Pinpoint the cell where the given text exists, returning its (x, y) midpoint coordinate. 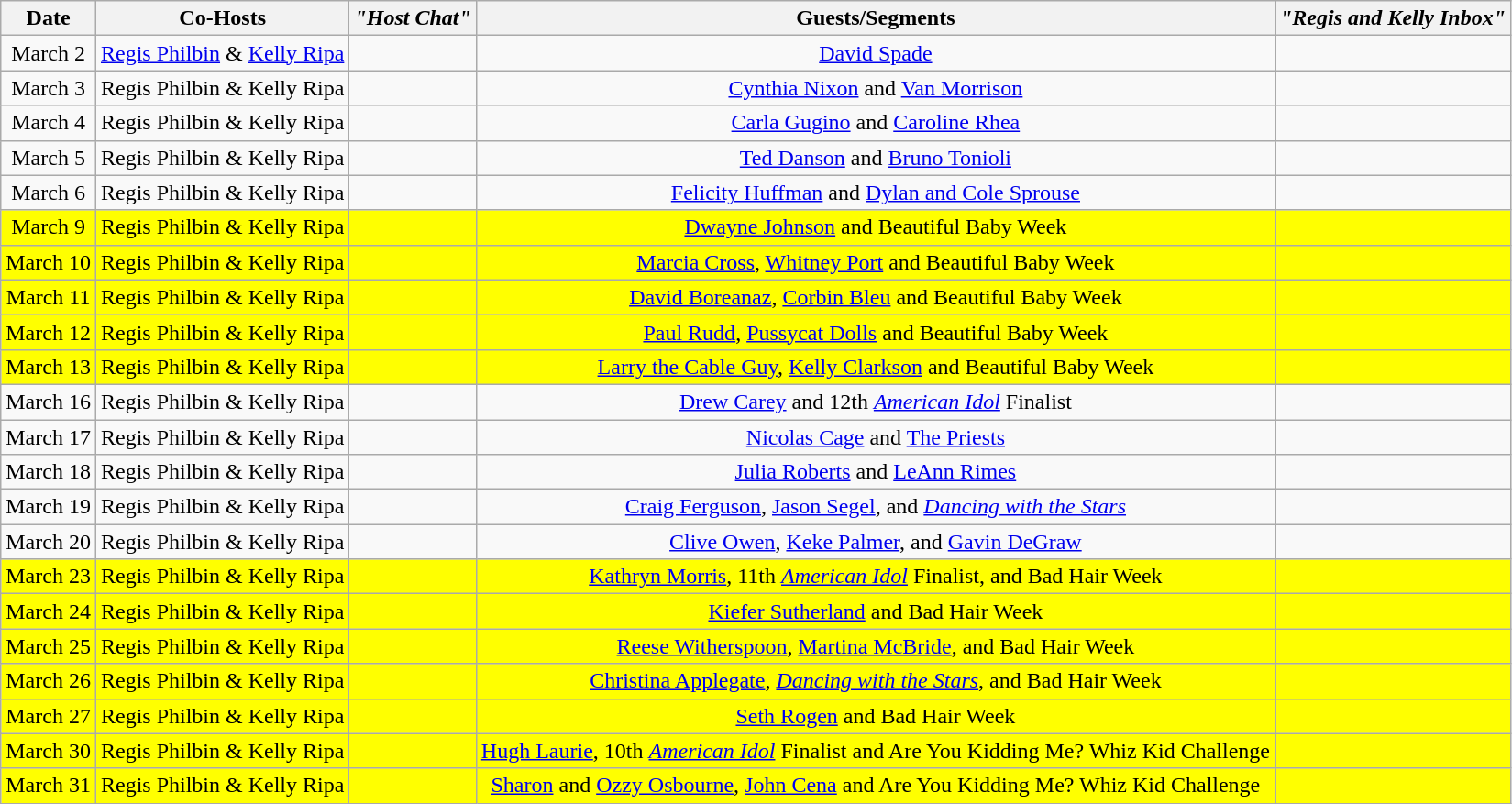
Dwayne Johnson and Beautiful Baby Week (875, 227)
Marcia Cross, Whitney Port and Beautiful Baby Week (875, 262)
Seth Rogen and Bad Hair Week (875, 716)
Christina Applegate, Dancing with the Stars, and Bad Hair Week (875, 681)
Hugh Laurie, 10th American Idol Finalist and Are You Kidding Me? Whiz Kid Challenge (875, 751)
March 9 (49, 227)
Clive Owen, Keke Palmer, and Gavin DeGraw (875, 542)
March 31 (49, 786)
March 25 (49, 646)
March 20 (49, 542)
March 3 (49, 88)
March 19 (49, 507)
Kathryn Morris, 11th American Idol Finalist, and Bad Hair Week (875, 577)
March 4 (49, 123)
Carla Gugino and Caroline Rhea (875, 123)
March 6 (49, 193)
March 2 (49, 53)
March 11 (49, 297)
Kiefer Sutherland and Bad Hair Week (875, 611)
Cynthia Nixon and Van Morrison (875, 88)
March 30 (49, 751)
March 26 (49, 681)
March 10 (49, 262)
Felicity Huffman and Dylan and Cole Sprouse (875, 193)
March 16 (49, 402)
Guests/Segments (875, 18)
March 5 (49, 158)
Paul Rudd, Pussycat Dolls and Beautiful Baby Week (875, 332)
March 18 (49, 472)
March 23 (49, 577)
Larry the Cable Guy, Kelly Clarkson and Beautiful Baby Week (875, 367)
Date (49, 18)
"Regis and Kelly Inbox" (1392, 18)
Nicolas Cage and The Priests (875, 437)
Ted Danson and Bruno Tonioli (875, 158)
March 24 (49, 611)
March 12 (49, 332)
March 17 (49, 437)
March 13 (49, 367)
Craig Ferguson, Jason Segel, and Dancing with the Stars (875, 507)
David Boreanaz, Corbin Bleu and Beautiful Baby Week (875, 297)
Co-Hosts (222, 18)
"Host Chat" (413, 18)
Julia Roberts and LeAnn Rimes (875, 472)
Reese Witherspoon, Martina McBride, and Bad Hair Week (875, 646)
David Spade (875, 53)
March 27 (49, 716)
Drew Carey and 12th American Idol Finalist (875, 402)
Sharon and Ozzy Osbourne, John Cena and Are You Kidding Me? Whiz Kid Challenge (875, 786)
